Return the [x, y] coordinate for the center point of the cell that contains the specified text.  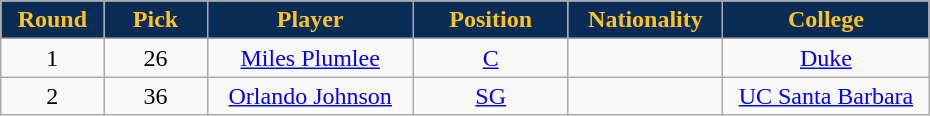
2 [52, 96]
Duke [826, 58]
Player [310, 20]
Orlando Johnson [310, 96]
SG [490, 96]
26 [156, 58]
1 [52, 58]
Pick [156, 20]
Round [52, 20]
Nationality [646, 20]
C [490, 58]
College [826, 20]
UC Santa Barbara [826, 96]
Miles Plumlee [310, 58]
Position [490, 20]
36 [156, 96]
